Locate the cell with the specified text and output its (x, y) center coordinate. 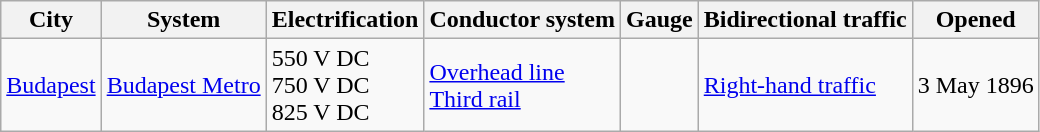
Overhead line Third rail (522, 85)
Budapest Metro (184, 85)
Opened (976, 20)
Right-hand traffic (805, 85)
Gauge (659, 20)
550 V DC 750 V DC 825 V DC (345, 85)
Conductor system (522, 20)
Bidirectional traffic (805, 20)
City (51, 20)
3 May 1896 (976, 85)
Budapest (51, 85)
Electrification (345, 20)
System (184, 20)
